Pinpoint the cell where the given text exists, returning its [X, Y] midpoint coordinate. 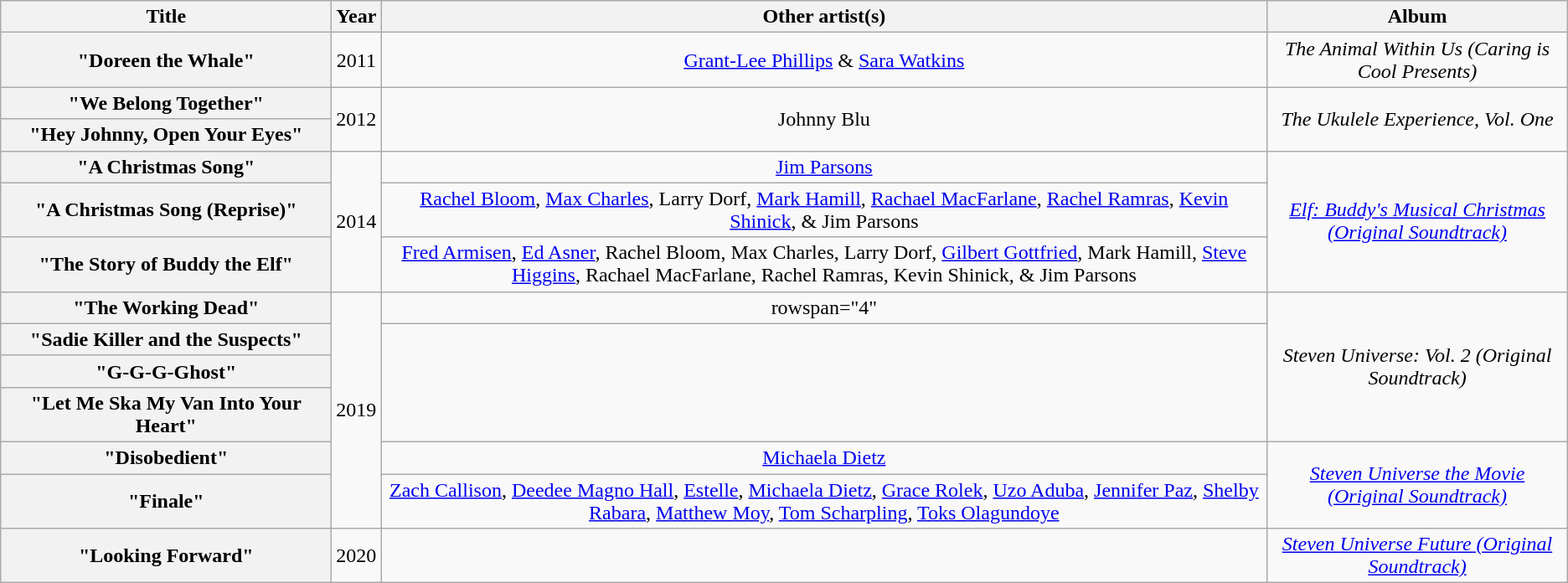
Rachel Bloom, Max Charles, Larry Dorf, Mark Hamill, Rachael MacFarlane, Rachel Ramras, Kevin Shinick, & Jim Parsons [824, 209]
"Sadie Killer and the Suspects" [166, 339]
2012 [357, 119]
Steven Universe: Vol. 2 (Original Soundtrack) [1417, 367]
Michaela Dietz [824, 457]
2011 [357, 60]
"Hey Johnny, Open Your Eyes" [166, 135]
"Let Me Ska My Van Into Your Heart" [166, 414]
Steven Universe Future (Original Soundtrack) [1417, 556]
"The Working Dead" [166, 307]
"Finale" [166, 501]
Elf: Buddy's Musical Christmas (Original Soundtrack) [1417, 221]
2019 [357, 410]
Other artist(s) [824, 17]
"Disobedient" [166, 457]
"G-G-G-Ghost" [166, 371]
Steven Universe the Movie (Original Soundtrack) [1417, 484]
The Ukulele Experience, Vol. One [1417, 119]
"A Christmas Song" [166, 167]
The Animal Within Us (Caring is Cool Presents) [1417, 60]
2014 [357, 221]
Title [166, 17]
rowspan="4" [824, 307]
Grant-Lee Phillips & Sara Watkins [824, 60]
"We Belong Together" [166, 103]
"Doreen the Whale" [166, 60]
"The Story of Buddy the Elf" [166, 265]
Year [357, 17]
"A Christmas Song (Reprise)" [166, 209]
Album [1417, 17]
Jim Parsons [824, 167]
Johnny Blu [824, 119]
"Looking Forward" [166, 556]
2020 [357, 556]
